For the text-containing cell, return its midpoint in (x, y) coordinate format. 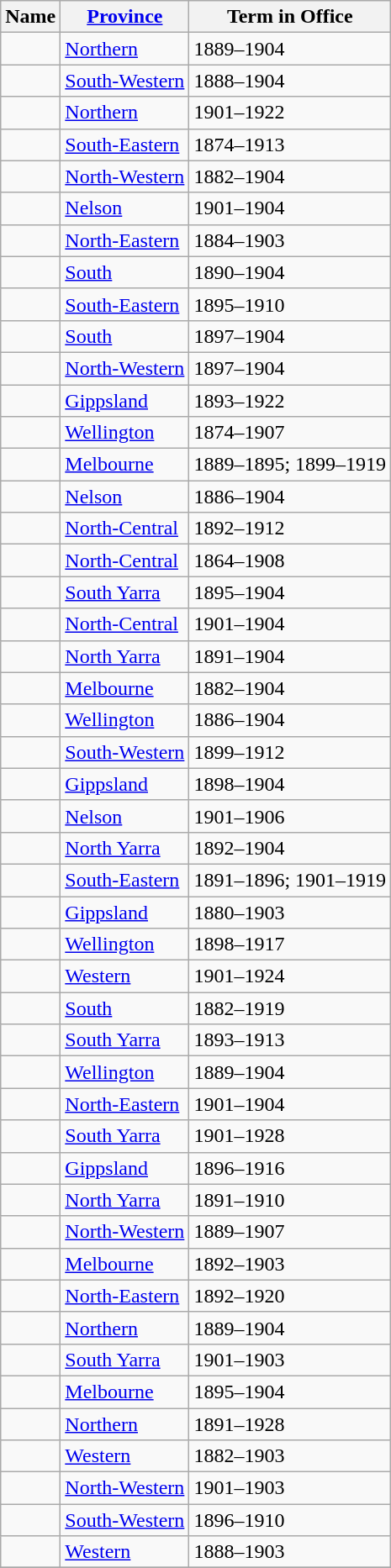
1891–1928 (290, 1424)
1896–1910 (290, 1520)
1895–1910 (290, 304)
Province (124, 17)
1874–1907 (290, 433)
1901–1906 (290, 816)
1890–1904 (290, 272)
1892–1920 (290, 1296)
1888–1903 (290, 1552)
1893–1922 (290, 401)
1898–1917 (290, 944)
1901–1924 (290, 976)
1901–1928 (290, 1136)
1882–1903 (290, 1456)
1891–1904 (290, 656)
1882–1919 (290, 1008)
1899–1912 (290, 752)
1891–1910 (290, 1200)
Name (30, 17)
1884–1903 (290, 240)
1892–1912 (290, 529)
1892–1904 (290, 848)
1889–1895; 1899–1919 (290, 465)
1896–1916 (290, 1168)
1880–1903 (290, 912)
1892–1903 (290, 1264)
1891–1896; 1901–1919 (290, 880)
1898–1904 (290, 784)
1864–1908 (290, 560)
1901–1922 (290, 113)
1874–1913 (290, 145)
Term in Office (290, 17)
1888–1904 (290, 81)
1889–1907 (290, 1232)
1893–1913 (290, 1040)
